Detect which cell encompasses the target text, then output its (X, Y) center coordinate. 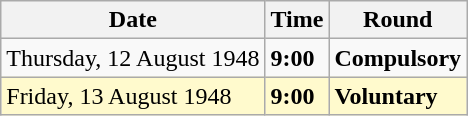
Time (297, 20)
Voluntary (398, 96)
Date (133, 20)
Round (398, 20)
Friday, 13 August 1948 (133, 96)
Thursday, 12 August 1948 (133, 58)
Compulsory (398, 58)
